Determine the (x, y) coordinate at the center of the cell enclosing the given text.  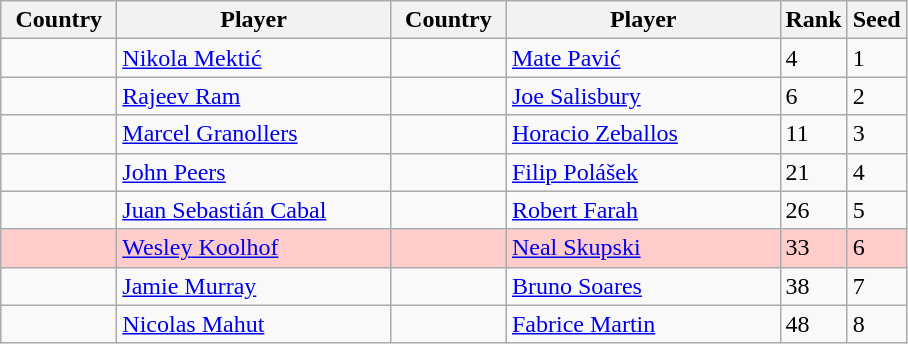
Filip Polášek (643, 172)
3 (876, 134)
Marcel Granollers (254, 134)
Neal Skupski (643, 248)
26 (814, 210)
2 (876, 96)
33 (814, 248)
Horacio Zeballos (643, 134)
38 (814, 286)
Seed (876, 20)
Wesley Koolhof (254, 248)
Rajeev Ram (254, 96)
Robert Farah (643, 210)
21 (814, 172)
Juan Sebastián Cabal (254, 210)
John Peers (254, 172)
8 (876, 324)
11 (814, 134)
48 (814, 324)
1 (876, 58)
Mate Pavić (643, 58)
Jamie Murray (254, 286)
7 (876, 286)
Bruno Soares (643, 286)
Nikola Mektić (254, 58)
Fabrice Martin (643, 324)
Nicolas Mahut (254, 324)
Joe Salisbury (643, 96)
Rank (814, 20)
5 (876, 210)
